Provide the [X, Y] coordinate of the cell's center where the given text is located.  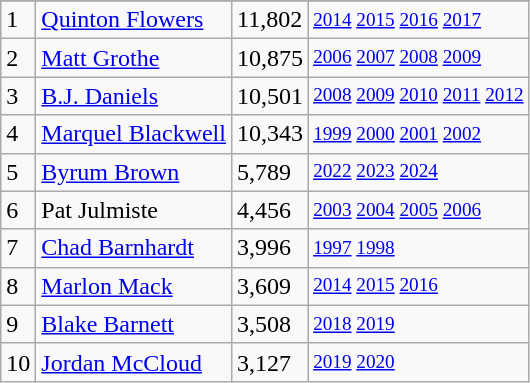
Matt Grothe [134, 58]
Chad Barnhardt [134, 248]
10 [18, 362]
4 [18, 134]
3,609 [270, 286]
5,789 [270, 172]
1 [18, 20]
Quinton Flowers [134, 20]
6 [18, 210]
Jordan McCloud [134, 362]
2006 2007 2008 2009 [419, 58]
Byrum Brown [134, 172]
1999 2000 2001 2002 [419, 134]
3,996 [270, 248]
9 [18, 324]
1997 1998 [419, 248]
2014 2015 2016 [419, 286]
7 [18, 248]
10,343 [270, 134]
5 [18, 172]
B.J. Daniels [134, 96]
8 [18, 286]
3,508 [270, 324]
Marlon Mack [134, 286]
Pat Julmiste [134, 210]
2018 2019 [419, 324]
2022 2023 2024 [419, 172]
10,875 [270, 58]
4,456 [270, 210]
11,802 [270, 20]
3 [18, 96]
10,501 [270, 96]
2014 2015 2016 2017 [419, 20]
Marquel Blackwell [134, 134]
3,127 [270, 362]
2008 2009 2010 2011 2012 [419, 96]
2 [18, 58]
2019 2020 [419, 362]
2003 2004 2005 2006 [419, 210]
Blake Barnett [134, 324]
